Scan for the cell matching the given text and deliver its [x, y] coordinate at center. 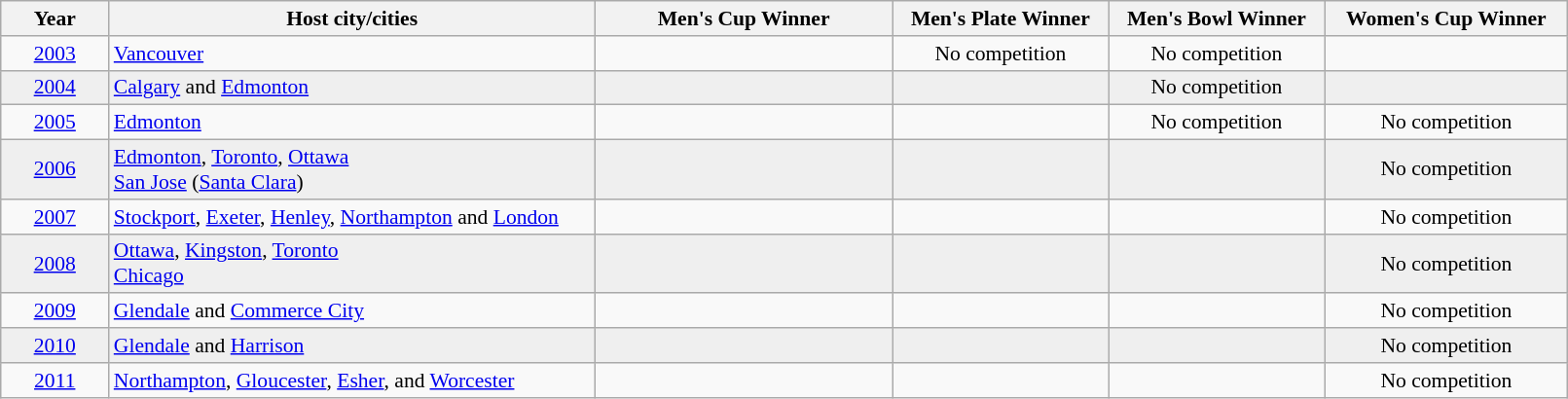
2006 [55, 169]
Edmonton [352, 123]
Glendale and Commerce City [352, 311]
Glendale and Harrison [352, 345]
2011 [55, 381]
Men's Cup Winner [744, 18]
2004 [55, 88]
2005 [55, 123]
Women's Cup Winner [1446, 18]
Calgary and Edmonton [352, 88]
2008 [55, 263]
Year [55, 18]
Men's Bowl Winner [1217, 18]
2009 [55, 311]
2007 [55, 217]
Vancouver [352, 54]
Northampton, Gloucester, Esher, and Worcester [352, 381]
2003 [55, 54]
Host city/cities [352, 18]
Ottawa, Kingston, Toronto Chicago [352, 263]
2010 [55, 345]
Men's Plate Winner [1001, 18]
Edmonton, Toronto, Ottawa San Jose (Santa Clara) [352, 169]
Stockport, Exeter, Henley, Northampton and London [352, 217]
